Return the [x, y] coordinate for the center point of the cell that contains the specified text.  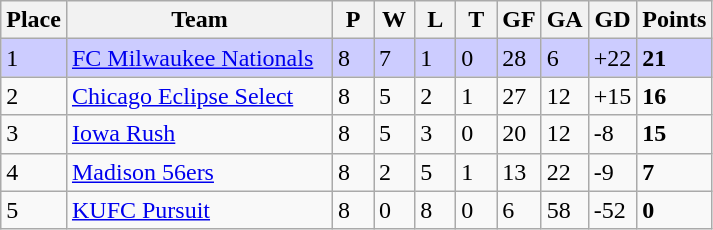
21 [674, 58]
W [394, 20]
+22 [612, 58]
Iowa Rush [199, 134]
15 [674, 134]
Team [199, 20]
Chicago Eclipse Select [199, 96]
GF [519, 20]
-8 [612, 134]
Madison 56ers [199, 172]
Points [674, 20]
+15 [612, 96]
13 [519, 172]
27 [519, 96]
20 [519, 134]
L [436, 20]
-9 [612, 172]
58 [564, 210]
KUFC Pursuit [199, 210]
GA [564, 20]
28 [519, 58]
FC Milwaukee Nationals [199, 58]
T [476, 20]
-52 [612, 210]
GD [612, 20]
16 [674, 96]
P [354, 20]
4 [34, 172]
22 [564, 172]
Place [34, 20]
